From the cell containing the given text, extract its center point as (X, Y) coordinate. 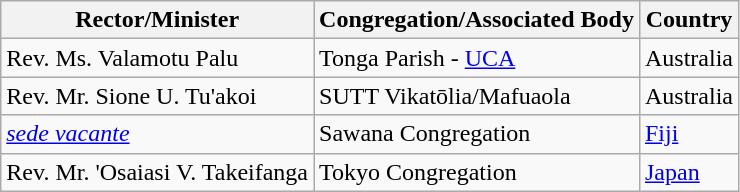
Rev. Ms. Valamotu Palu (158, 58)
Rev. Mr. 'Osaiasi V. Takeifanga (158, 172)
Congregation/Associated Body (477, 20)
Country (688, 20)
Fiji (688, 134)
Sawana Congregation (477, 134)
Rev. Mr. Sione U. Tu'akoi (158, 96)
Japan (688, 172)
Rector/Minister (158, 20)
Tokyo Congregation (477, 172)
sede vacante (158, 134)
SUTT Vikatōlia/Mafuaola (477, 96)
Tonga Parish - UCA (477, 58)
